Detect which cell encompasses the target text, then output its [x, y] center coordinate. 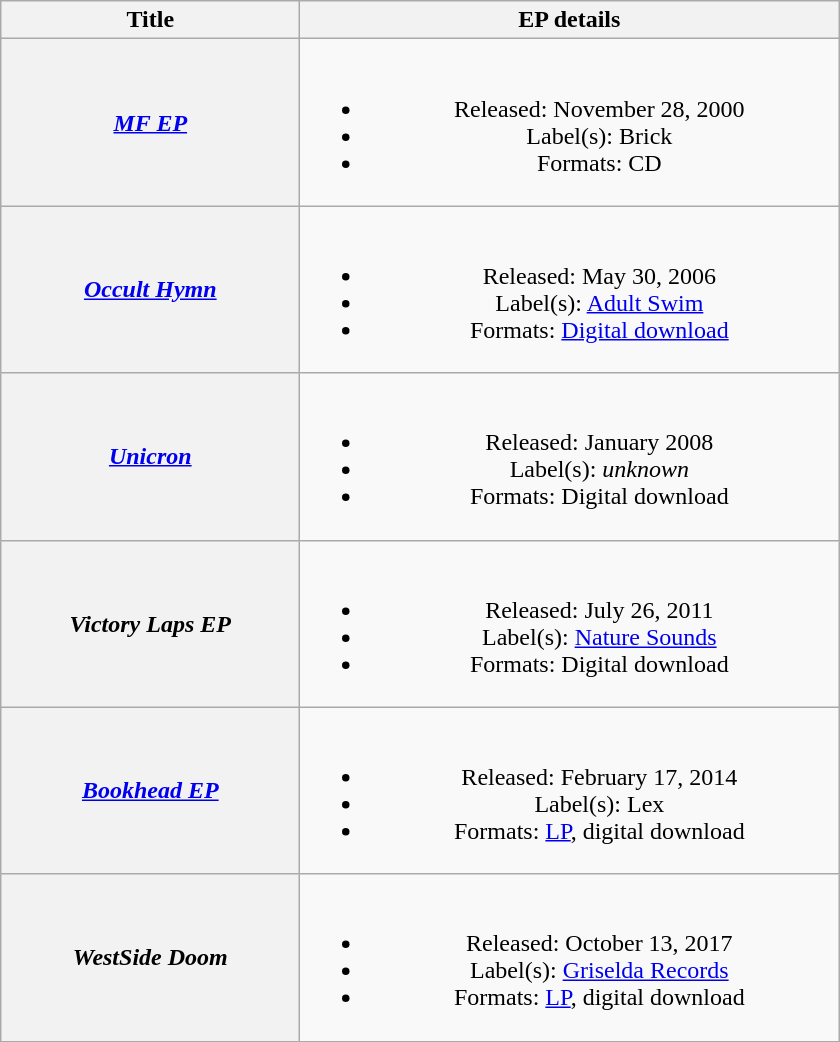
Victory Laps EP [150, 624]
Released: January 2008Label(s): unknownFormats: Digital download [570, 456]
Released: November 28, 2000Label(s): BrickFormats: CD [570, 122]
Released: July 26, 2011Label(s): Nature SoundsFormats: Digital download [570, 624]
Title [150, 20]
Unicron [150, 456]
WestSide Doom [150, 958]
Released: October 13, 2017Label(s): Griselda RecordsFormats: LP, digital download [570, 958]
Released: February 17, 2014Label(s): LexFormats: LP, digital download [570, 790]
Released: May 30, 2006Label(s): Adult SwimFormats: Digital download [570, 290]
MF EP [150, 122]
Bookhead EP [150, 790]
EP details [570, 20]
Occult Hymn [150, 290]
